Return [x, y] of the center of cell containing provided text 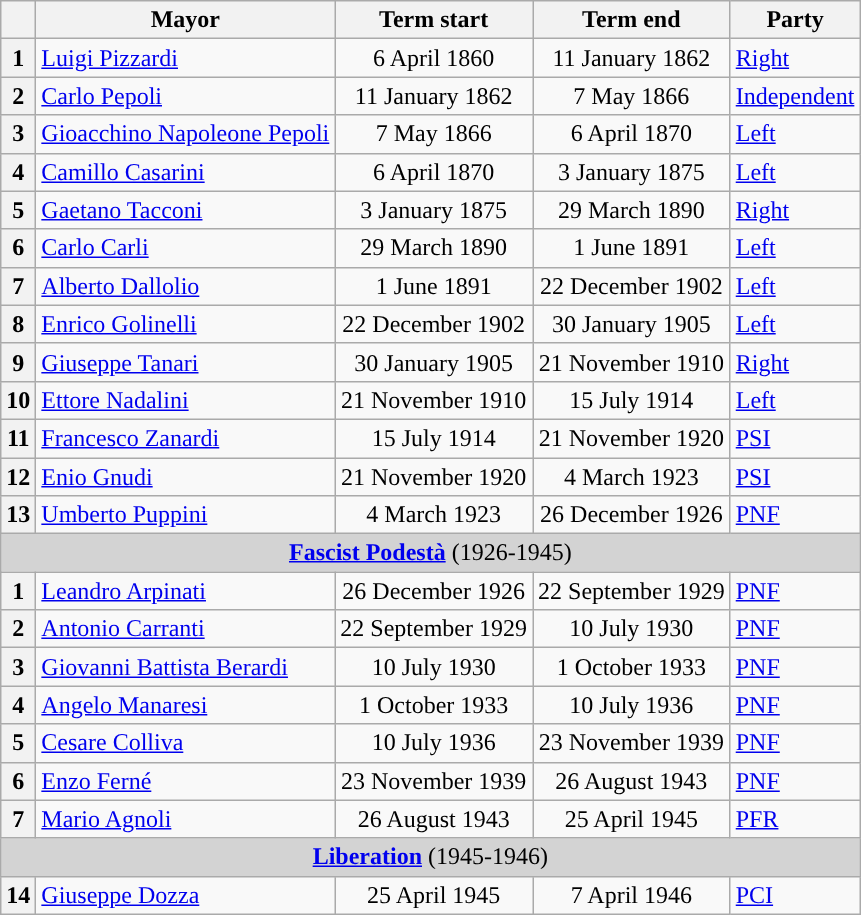
Fascist Podestà (1926-1945) [430, 553]
13 [18, 515]
Angelo Manaresi [186, 705]
Alberto Dallolio [186, 286]
Giovanni Battista Berardi [186, 667]
Liberation (1945-1946) [430, 857]
PFR [795, 819]
Cesare Colliva [186, 743]
Camillo Casarini [186, 172]
6 April 1860 [434, 58]
Party [795, 20]
11 [18, 438]
Term end [631, 20]
Giuseppe Tanari [186, 362]
Umberto Puppini [186, 515]
Carlo Carli [186, 248]
Carlo Pepoli [186, 96]
Mayor [186, 20]
Francesco Zanardi [186, 438]
Enzo Ferné [186, 781]
Luigi Pizzardi [186, 58]
Antonio Carranti [186, 629]
Leandro Arpinati [186, 591]
Gioacchino Napoleone Pepoli [186, 134]
Gaetano Tacconi [186, 210]
7 April 1946 [631, 895]
8 [18, 324]
Mario Agnoli [186, 819]
12 [18, 477]
Enrico Golinelli [186, 324]
10 [18, 400]
PCI [795, 895]
Independent [795, 96]
9 [18, 362]
Ettore Nadalini [186, 400]
14 [18, 895]
Giuseppe Dozza [186, 895]
Term start [434, 20]
Enio Gnudi [186, 477]
